From the cell containing the given text, extract its center point as [X, Y] coordinate. 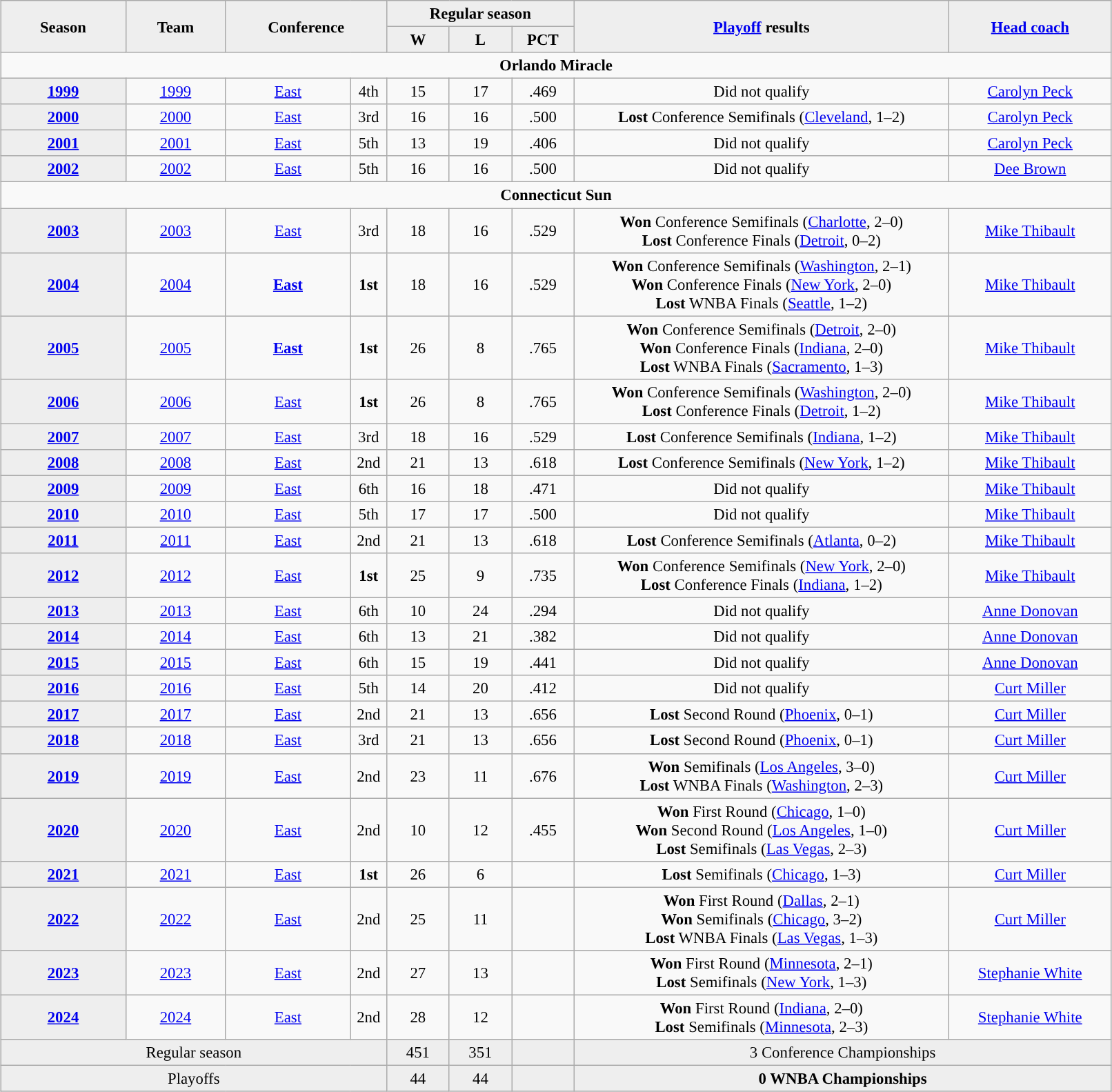
23 [418, 775]
Won First Round (Dallas, 2–1)Won Semifinals (Chicago, 3–2)Lost WNBA Finals (Las Vegas, 1–3) [762, 919]
.441 [544, 663]
.294 [544, 611]
.471 [544, 488]
Won Conference Semifinals (Charlotte, 2–0) Lost Conference Finals (Detroit, 0–2) [762, 230]
Won Semifinals (Los Angeles, 3–0) Lost WNBA Finals (Washington, 2–3) [762, 775]
6 [480, 874]
.469 [544, 92]
20 [480, 688]
Lost Conference Semifinals (Atlanta, 0–2) [762, 540]
.735 [544, 575]
Won Conference Semifinals (Detroit, 2–0) Won Conference Finals (Indiana, 2–0) Lost WNBA Finals (Sacramento, 1–3) [762, 348]
Won First Round (Indiana, 2–0)Lost Semifinals (Minnesota, 2–3) [762, 1017]
Orlando Miracle [556, 66]
Dee Brown [1030, 169]
L [480, 40]
24 [480, 611]
Won Conference Semifinals (Washington, 2–0) Lost Conference Finals (Detroit, 1–2) [762, 401]
.382 [544, 637]
Connecticut Sun [556, 195]
.455 [544, 830]
W [418, 40]
451 [418, 1053]
27 [418, 973]
Team [175, 26]
Lost Semifinals (Chicago, 1–3) [762, 874]
Playoffs [194, 1078]
Won First Round (Minnesota, 2–1)Lost Semifinals (New York, 1–3) [762, 973]
Lost Conference Semifinals (Indiana, 1–2) [762, 437]
0 WNBA Championships [843, 1078]
.676 [544, 775]
.412 [544, 688]
14 [418, 688]
Won Conference Semifinals (Washington, 2–1) Won Conference Finals (New York, 2–0) Lost WNBA Finals (Seattle, 1–2) [762, 284]
3 Conference Championships [843, 1053]
28 [418, 1017]
Won Conference Semifinals (New York, 2–0)Lost Conference Finals (Indiana, 1–2) [762, 575]
Lost Conference Semifinals (Cleveland, 1–2) [762, 117]
Conference [306, 26]
4th [368, 92]
Won First Round (Chicago, 1–0) Won Second Round (Los Angeles, 1–0)Lost Semifinals (Las Vegas, 2–3) [762, 830]
351 [480, 1053]
Lost Conference Semifinals (New York, 1–2) [762, 463]
9 [480, 575]
Season [63, 26]
Head coach [1030, 26]
PCT [544, 40]
.406 [544, 143]
Playoff results [762, 26]
